Scan for the cell matching the given text and deliver its [X, Y] coordinate at center. 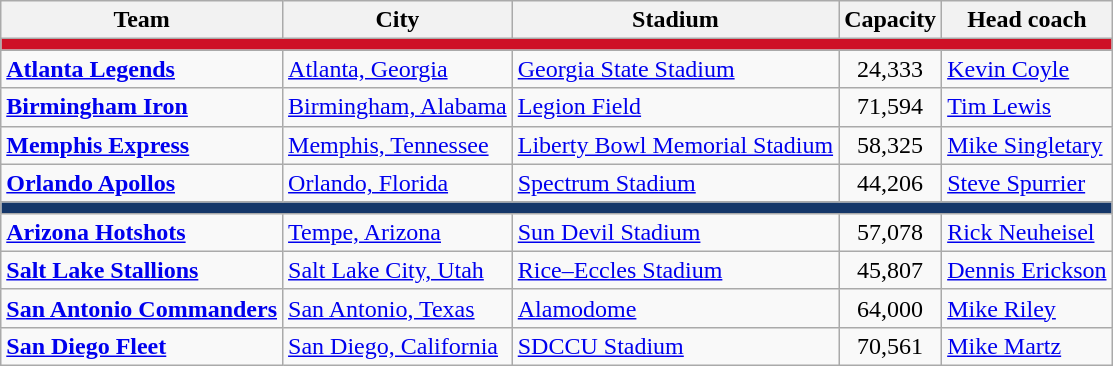
Alamodome [675, 308]
Birmingham Iron [142, 107]
70,561 [890, 346]
Spectrum Stadium [675, 183]
Arizona Hotshots [142, 232]
45,807 [890, 270]
San Antonio Commanders [142, 308]
Legion Field [675, 107]
City [398, 20]
San Diego, California [398, 346]
San Diego Fleet [142, 346]
24,333 [890, 69]
Memphis, Tennessee [398, 145]
Salt Lake City, Utah [398, 270]
Team [142, 20]
71,594 [890, 107]
Rick Neuheisel [1027, 232]
Stadium [675, 20]
44,206 [890, 183]
Dennis Erickson [1027, 270]
Atlanta Legends [142, 69]
Tim Lewis [1027, 107]
64,000 [890, 308]
Tempe, Arizona [398, 232]
San Antonio, Texas [398, 308]
Capacity [890, 20]
Birmingham, Alabama [398, 107]
Rice–Eccles Stadium [675, 270]
Mike Riley [1027, 308]
Orlando Apollos [142, 183]
SDCCU Stadium [675, 346]
Georgia State Stadium [675, 69]
58,325 [890, 145]
Mike Martz [1027, 346]
Steve Spurrier [1027, 183]
Atlanta, Georgia [398, 69]
Kevin Coyle [1027, 69]
Orlando, Florida [398, 183]
Salt Lake Stallions [142, 270]
Liberty Bowl Memorial Stadium [675, 145]
Mike Singletary [1027, 145]
57,078 [890, 232]
Memphis Express [142, 145]
Sun Devil Stadium [675, 232]
Head coach [1027, 20]
